Extract the (x, y) coordinate from the center of the cell holding the provided text.  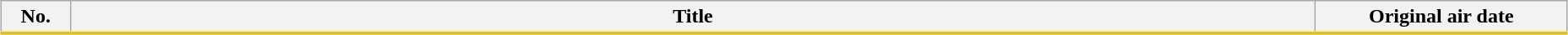
No. (35, 17)
Title (693, 17)
Original air date (1441, 17)
